Return (X, Y) of the center of cell containing provided text 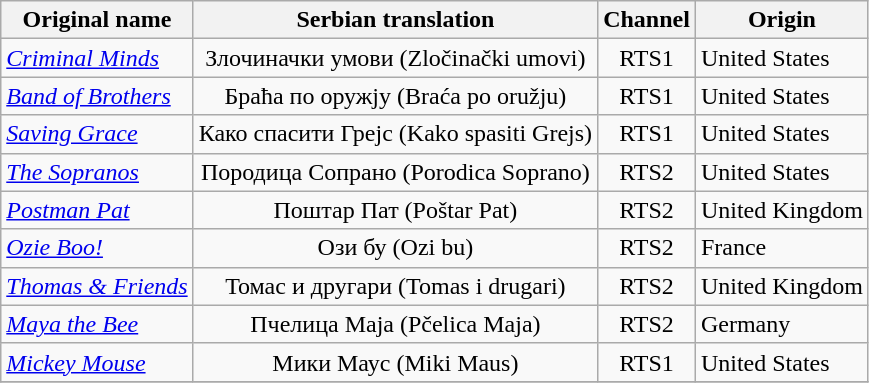
Ozie Boo! (97, 248)
Channel (647, 20)
Postman Pat (97, 210)
Пчелица Маја (Pčelica Maja) (395, 324)
Serbian translation (395, 20)
France (782, 248)
Ози бу (Ozi bu) (395, 248)
Criminal Minds (97, 58)
Злочиначки умови (Zločinački umovi) (395, 58)
Мики Маус (Miki Maus) (395, 362)
Origin (782, 20)
Original name (97, 20)
Томас и другари (Tomas i drugari) (395, 286)
Germany (782, 324)
Thomas & Friends (97, 286)
Band of Brothers (97, 96)
Mickey Mouse (97, 362)
Како спасити Грејс (Kako spasiti Grejs) (395, 134)
Браћа по оружју (Braća po oružju) (395, 96)
The Sopranos (97, 172)
Maya the Bee (97, 324)
Породица Сопрано (Porodica Soprano) (395, 172)
Saving Grace (97, 134)
Поштар Пат (Poštar Pat) (395, 210)
